Detect which cell encompasses the target text, then output its [X, Y] center coordinate. 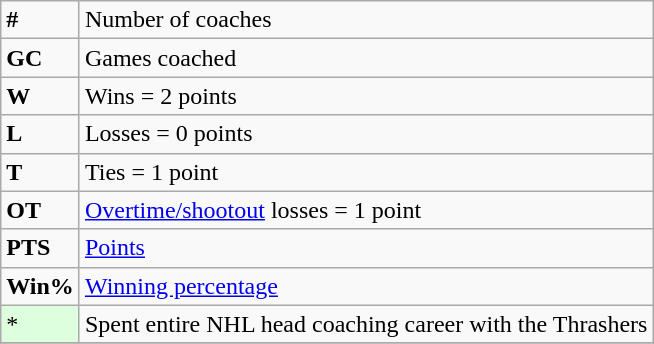
Winning percentage [366, 286]
T [40, 172]
Number of coaches [366, 20]
GC [40, 58]
* [40, 324]
OT [40, 210]
# [40, 20]
Games coached [366, 58]
Win% [40, 286]
L [40, 134]
Spent entire NHL head coaching career with the Thrashers [366, 324]
Losses = 0 points [366, 134]
PTS [40, 248]
Points [366, 248]
Ties = 1 point [366, 172]
Wins = 2 points [366, 96]
Overtime/shootout losses = 1 point [366, 210]
W [40, 96]
